Locate the cell with the specified text and output its [X, Y] center coordinate. 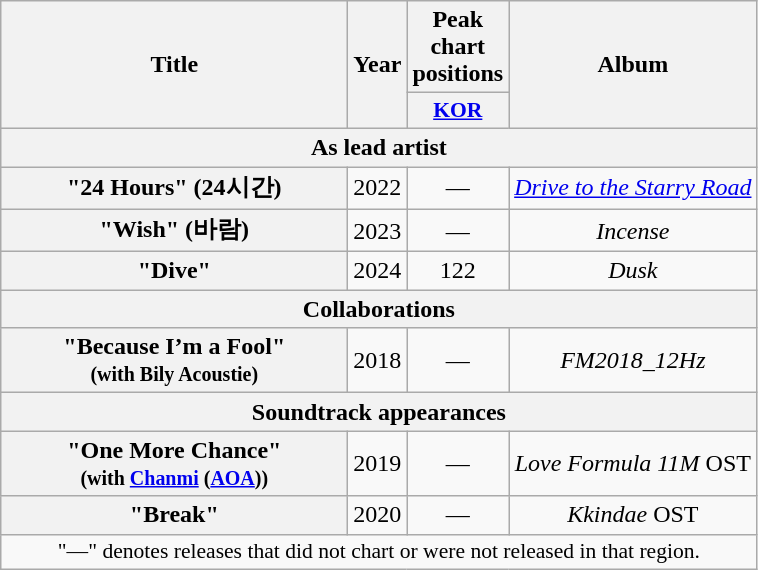
"Dive" [174, 271]
Album [633, 65]
Dusk [633, 271]
2018 [378, 360]
2019 [378, 464]
Soundtrack appearances [379, 412]
Title [174, 65]
122 [458, 271]
Drive to the Starry Road [633, 188]
2024 [378, 271]
"Because I’m a Fool" (with Bily Acoustie) [174, 360]
"One More Chance"(with Chanmi (AOA)) [174, 464]
2020 [378, 515]
"—" denotes releases that did not chart or were not released in that region. [379, 552]
2022 [378, 188]
Kkindae OST [633, 515]
Year [378, 65]
Peak chart positions [458, 47]
"Break" [174, 515]
2023 [378, 230]
Love Formula 11M OST [633, 464]
Collaborations [379, 309]
"Wish" (바람) [174, 230]
FM2018_12Hz [633, 360]
"24 Hours" (24시간) [174, 188]
As lead artist [379, 147]
KOR [458, 111]
Incense [633, 230]
